Pinpoint the cell where the given text exists, returning its [X, Y] midpoint coordinate. 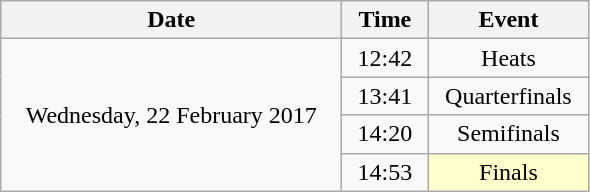
14:20 [385, 134]
Quarterfinals [508, 96]
Heats [508, 58]
Wednesday, 22 February 2017 [172, 115]
Finals [508, 172]
14:53 [385, 172]
Time [385, 20]
Event [508, 20]
12:42 [385, 58]
Date [172, 20]
13:41 [385, 96]
Semifinals [508, 134]
